Search for the cell housing the specified text and yield its [x, y] center coordinate. 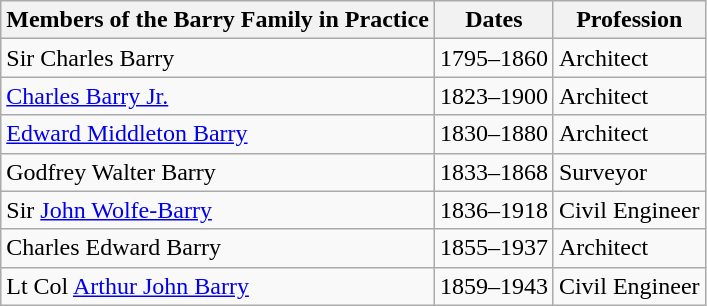
Charles Barry Jr. [218, 96]
1823–1900 [494, 96]
Edward Middleton Barry [218, 134]
Sir John Wolfe-Barry [218, 210]
1836–1918 [494, 210]
Charles Edward Barry [218, 248]
1830–1880 [494, 134]
Members of the Barry Family in Practice [218, 20]
Dates [494, 20]
1833–1868 [494, 172]
1795–1860 [494, 58]
Sir Charles Barry [218, 58]
Profession [629, 20]
Lt Col Arthur John Barry [218, 286]
Surveyor [629, 172]
Godfrey Walter Barry [218, 172]
1855–1937 [494, 248]
1859–1943 [494, 286]
